Provide the [x, y] coordinate of the cell's center where the given text is located.  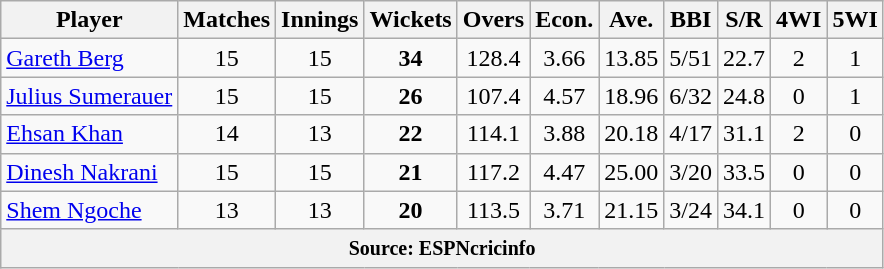
Gareth Berg [90, 58]
13.85 [632, 58]
18.96 [632, 96]
S/R [744, 20]
3/20 [691, 172]
22 [410, 134]
3.66 [564, 58]
128.4 [493, 58]
26 [410, 96]
Matches [227, 20]
113.5 [493, 210]
Player [90, 20]
Innings [320, 20]
4.57 [564, 96]
117.2 [493, 172]
21.15 [632, 210]
25.00 [632, 172]
Dinesh Nakrani [90, 172]
4/17 [691, 134]
Econ. [564, 20]
Ehsan Khan [90, 134]
BBI [691, 20]
14 [227, 134]
20 [410, 210]
Wickets [410, 20]
5WI [855, 20]
6/32 [691, 96]
Source: ESPNcricinfo [442, 248]
3.71 [564, 210]
4WI [799, 20]
31.1 [744, 134]
22.7 [744, 58]
21 [410, 172]
3/24 [691, 210]
33.5 [744, 172]
3.88 [564, 134]
34 [410, 58]
Shem Ngoche [90, 210]
34.1 [744, 210]
Julius Sumerauer [90, 96]
Ave. [632, 20]
20.18 [632, 134]
4.47 [564, 172]
114.1 [493, 134]
107.4 [493, 96]
5/51 [691, 58]
24.8 [744, 96]
Overs [493, 20]
